Return the [x, y] coordinate for the center point of the cell that contains the specified text.  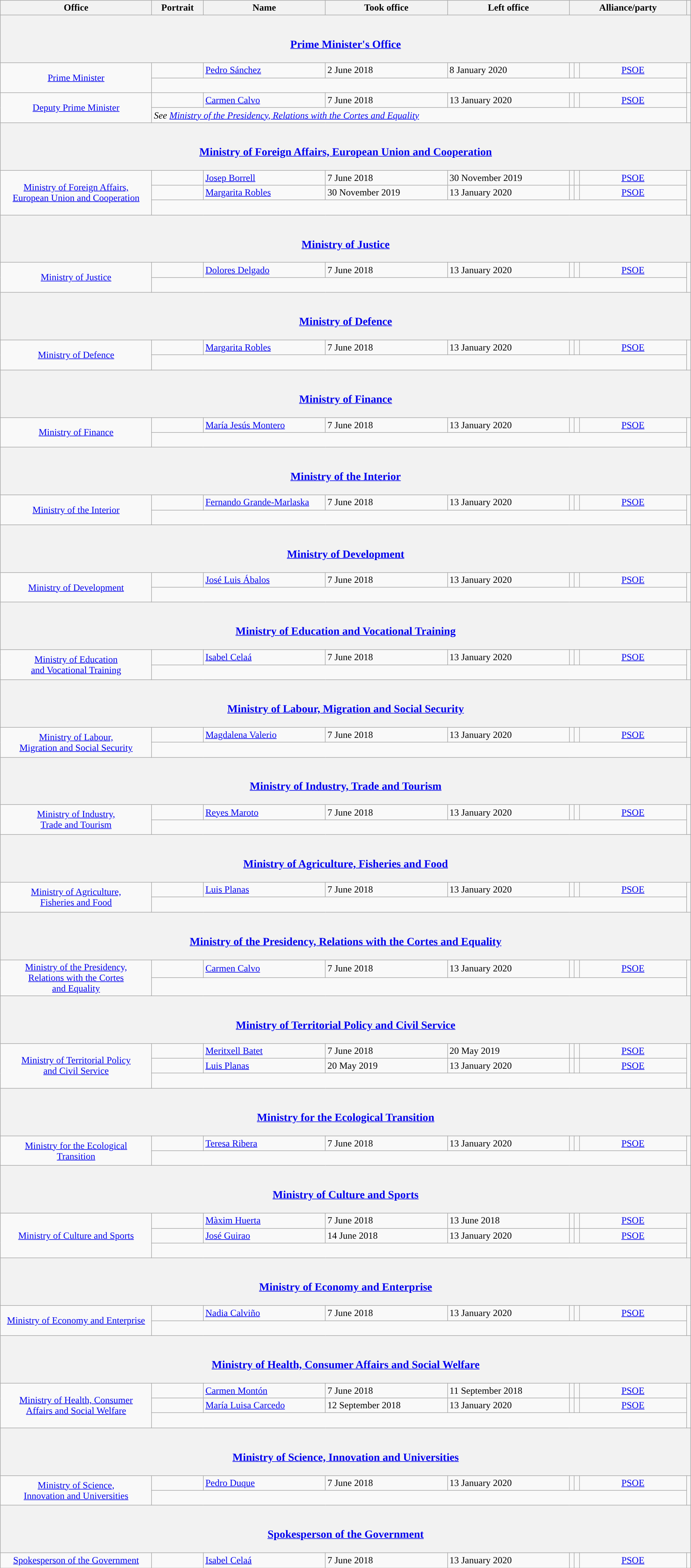
See Ministry of the Presidency, Relations with the Cortes and Equality [419, 115]
Nadia Calviño [264, 1313]
Ministry of Health, ConsumerAffairs and Social Welfare [76, 1406]
Name [264, 8]
Portrait [177, 8]
María Jesús Montero [264, 425]
Dolores Delgado [264, 270]
Ministry of the Presidency,Relations with the Cortesand Equality [76, 978]
Ministry of Science, Innovation and Universities [346, 1451]
Reyes Maroto [264, 812]
Pedro Sánchez [264, 70]
8 January 2020 [509, 70]
Alliance/party [628, 8]
Took office [386, 8]
Meritxell Batet [264, 1051]
José Luis Ábalos [264, 580]
Magdalena Valerio [264, 735]
Prime Minister [76, 78]
Ministry of Labour,Migration and Social Security [76, 742]
Ministry of Education and Vocational Training [346, 626]
Ministry of Health, Consumer Affairs and Social Welfare [346, 1360]
María Luisa Carcedo [264, 1406]
Pedro Duque [264, 1483]
Ministry of Science,Innovation and Universities [76, 1490]
Deputy Prime Minister [76, 108]
2 June 2018 [386, 70]
Office [76, 8]
Ministry for the Ecological Transition [346, 1112]
Ministry of Agriculture, Fisheries and Food [346, 858]
Ministry of Industry, Trade and Tourism [346, 781]
José Guirao [264, 1236]
Ministry of Industry,Trade and Tourism [76, 820]
Carmen Montón [264, 1391]
Ministry of Labour, Migration and Social Security [346, 703]
Ministry of Foreign Affairs, European Union and Cooperation [346, 146]
Ministry of the Presidency, Relations with the Cortes and Equality [346, 936]
Left office [509, 8]
Ministry of Territorial Policy and Civil Service [346, 1020]
Màxim Huerta [264, 1221]
13 June 2018 [509, 1221]
Josep Borrell [264, 178]
Fernando Grande-Marlaska [264, 502]
Ministry of Educationand Vocational Training [76, 665]
12 September 2018 [386, 1406]
Ministry of Foreign Affairs,European Union and Cooperation [76, 193]
14 June 2018 [386, 1236]
Ministry for the EcologicalTransition [76, 1151]
Ministry of Territorial Policyand Civil Service [76, 1066]
Prime Minister's Office [346, 39]
11 September 2018 [509, 1391]
Teresa Ribera [264, 1143]
Ministry of Agriculture,Fisheries and Food [76, 897]
